Return [X, Y] of the center of cell containing provided text 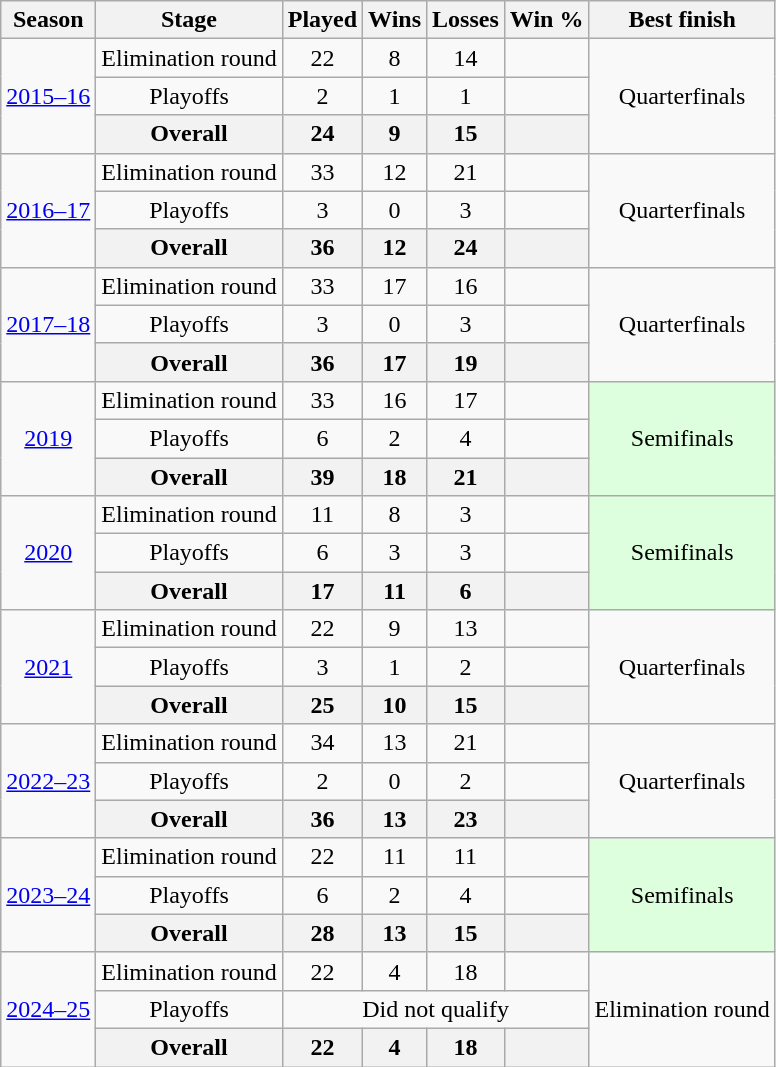
Losses [466, 20]
2016–17 [48, 210]
2017–18 [48, 324]
23 [466, 819]
Best finish [682, 20]
Wins [395, 20]
14 [466, 58]
Season [48, 20]
Stage [189, 20]
39 [322, 477]
10 [395, 705]
Played [322, 20]
2015–16 [48, 96]
Win % [546, 20]
25 [322, 705]
Did not qualify [436, 1009]
2024–25 [48, 1009]
2022–23 [48, 781]
2020 [48, 553]
2019 [48, 438]
34 [322, 743]
19 [466, 362]
28 [322, 933]
2023–24 [48, 895]
2021 [48, 667]
